Identify which cell holds the provided text, then report its (x, y) central coordinate. 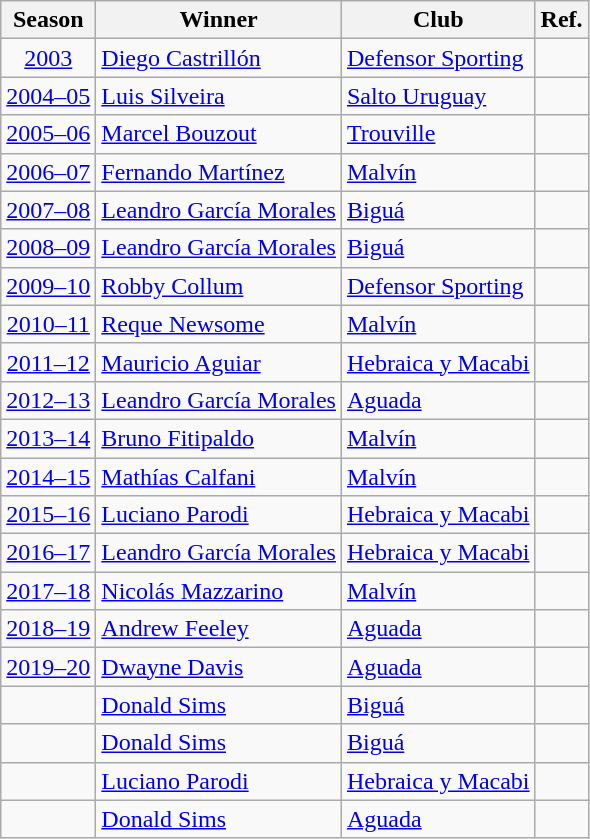
Reque Newsome (219, 324)
Ref. (562, 20)
2019–20 (48, 667)
2012–13 (48, 400)
2013–14 (48, 438)
2010–11 (48, 324)
2009–10 (48, 286)
Mathías Calfani (219, 477)
Diego Castrillón (219, 58)
2006–07 (48, 172)
2018–19 (48, 629)
2003 (48, 58)
Club (438, 20)
Winner (219, 20)
2007–08 (48, 210)
Fernando Martínez (219, 172)
Season (48, 20)
Bruno Fitipaldo (219, 438)
Trouville (438, 134)
Dwayne Davis (219, 667)
Nicolás Mazzarino (219, 591)
Robby Collum (219, 286)
Andrew Feeley (219, 629)
Marcel Bouzout (219, 134)
2008–09 (48, 248)
2014–15 (48, 477)
2011–12 (48, 362)
Salto Uruguay (438, 96)
2015–16 (48, 515)
2016–17 (48, 553)
2005–06 (48, 134)
2017–18 (48, 591)
Luis Silveira (219, 96)
Mauricio Aguiar (219, 362)
2004–05 (48, 96)
